Provide the [X, Y] coordinate of the cell's center where the given text is located.  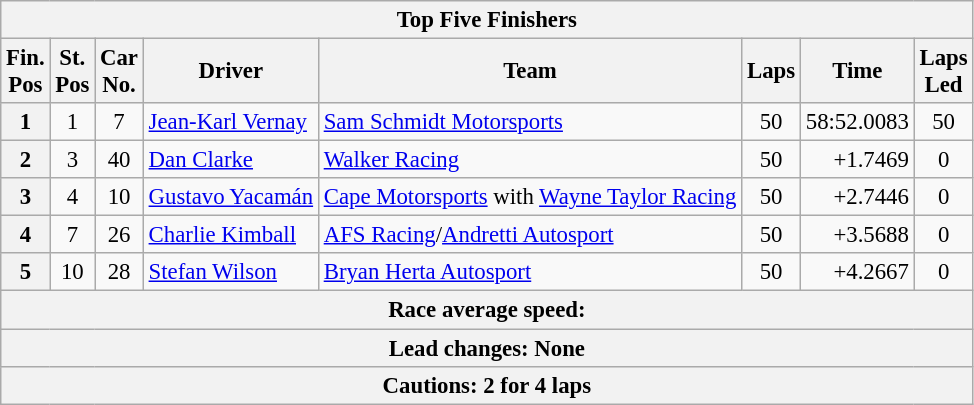
Top Five Finishers [487, 20]
+4.2667 [857, 273]
Laps [772, 72]
Walker Racing [530, 160]
26 [120, 235]
St.Pos [72, 72]
58:52.0083 [857, 122]
Race average speed: [487, 310]
Driver [230, 72]
CarNo. [120, 72]
2 [26, 160]
Jean-Karl Vernay [230, 122]
AFS Racing/Andretti Autosport [530, 235]
+1.7469 [857, 160]
+3.5688 [857, 235]
Team [530, 72]
Lead changes: None [487, 348]
Stefan Wilson [230, 273]
Bryan Herta Autosport [530, 273]
Gustavo Yacamán [230, 197]
Charlie Kimball [230, 235]
Fin.Pos [26, 72]
Time [857, 72]
5 [26, 273]
Cape Motorsports with Wayne Taylor Racing [530, 197]
Dan Clarke [230, 160]
+2.7446 [857, 197]
28 [120, 273]
40 [120, 160]
Cautions: 2 for 4 laps [487, 385]
Sam Schmidt Motorsports [530, 122]
LapsLed [944, 72]
